Locate the cell with the specified text and output its (x, y) center coordinate. 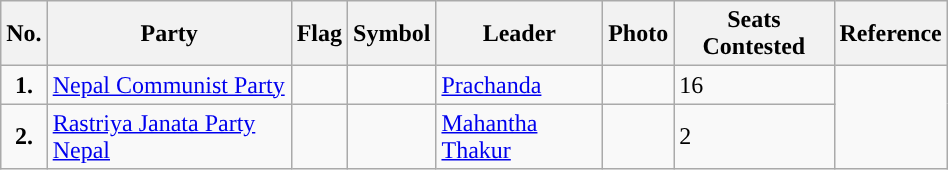
Rastriya Janata Party Nepal (169, 136)
Party (169, 34)
Symbol (392, 34)
1. (24, 85)
Photo (638, 34)
Leader (520, 34)
No. (24, 34)
Prachanda (520, 85)
Seats Contested (754, 34)
Flag (319, 34)
2. (24, 136)
Reference (890, 34)
16 (754, 85)
Mahantha Thakur (520, 136)
Nepal Communist Party (169, 85)
2 (754, 136)
